Extract the (x, y) coordinate from the center of the cell holding the provided text.  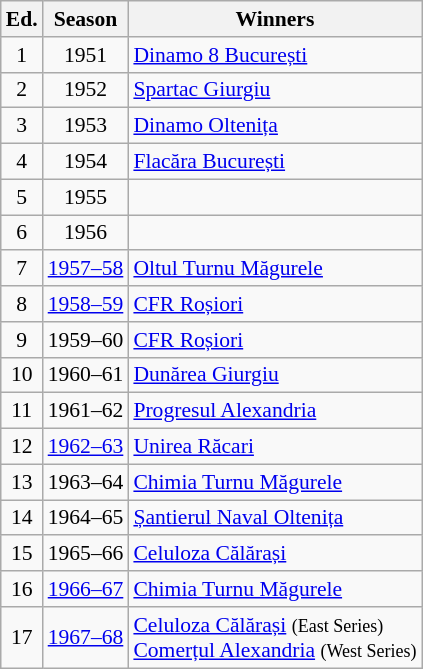
1955 (86, 197)
Dunărea Giurgiu (274, 375)
1964–65 (86, 518)
3 (22, 126)
Season (86, 19)
16 (22, 589)
1962–63 (86, 447)
Celuloza Călărași (East Series) Comerțul Alexandria (West Series) (274, 638)
Flacăra București (274, 162)
1952 (86, 90)
1963–64 (86, 482)
Oltul Turnu Măgurele (274, 269)
5 (22, 197)
1966–67 (86, 589)
8 (22, 304)
1967–68 (86, 638)
10 (22, 375)
1956 (86, 233)
14 (22, 518)
Spartac Giurgiu (274, 90)
2 (22, 90)
12 (22, 447)
1958–59 (86, 304)
Progresul Alexandria (274, 411)
1954 (86, 162)
17 (22, 638)
7 (22, 269)
Dinamo Oltenița (274, 126)
11 (22, 411)
4 (22, 162)
1960–61 (86, 375)
Celuloza Călărași (274, 554)
Șantierul Naval Oltenița (274, 518)
Ed. (22, 19)
1965–66 (86, 554)
1953 (86, 126)
1 (22, 55)
13 (22, 482)
1957–58 (86, 269)
6 (22, 233)
Dinamo 8 București (274, 55)
Winners (274, 19)
1959–60 (86, 340)
Unirea Răcari (274, 447)
1961–62 (86, 411)
9 (22, 340)
1951 (86, 55)
15 (22, 554)
